Pinpoint the cell where the given text exists, returning its (X, Y) midpoint coordinate. 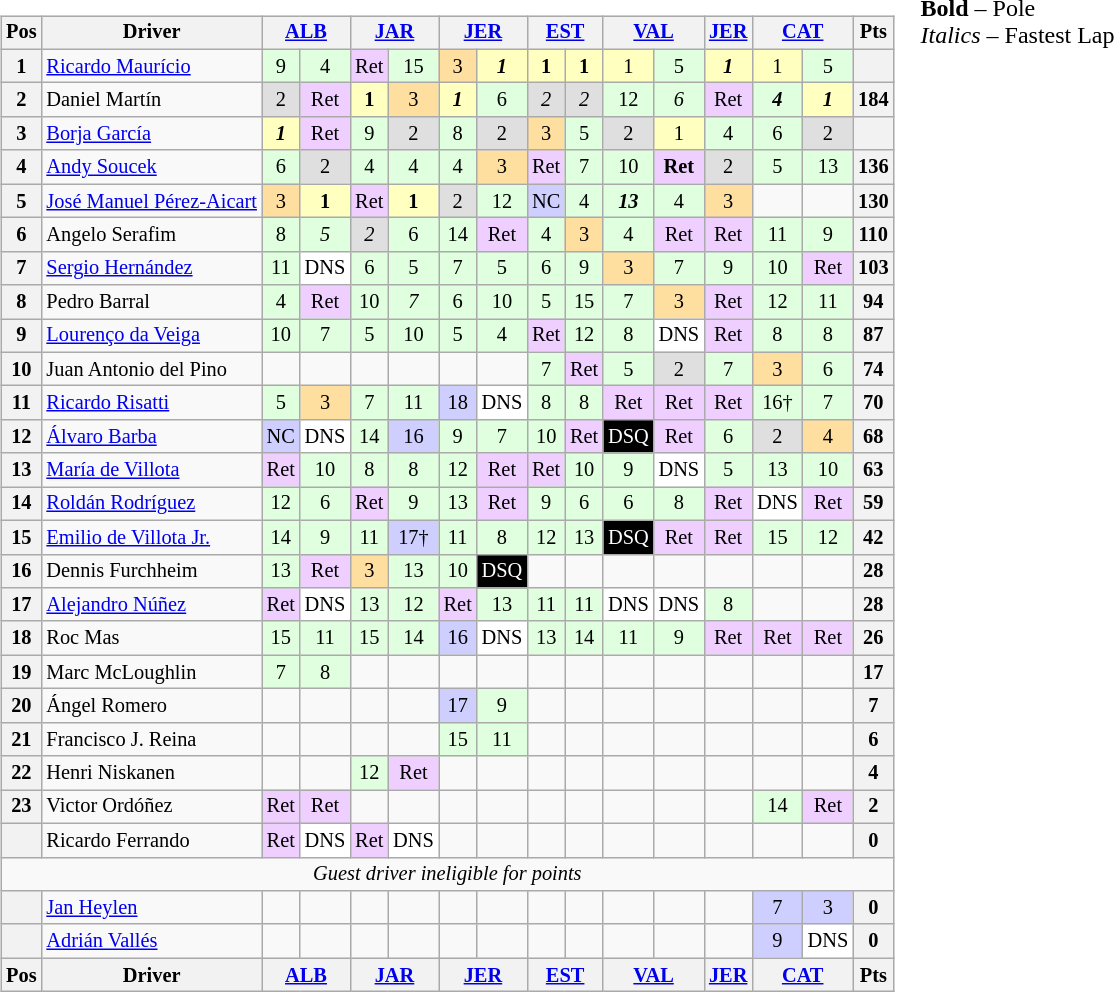
José Manuel Pérez-Aicart (151, 201)
103 (873, 268)
Álvaro Barba (151, 437)
Jan Heylen (151, 908)
21 (21, 739)
Guest driver ineligible for points (447, 874)
Emilio de Villota Jr. (151, 537)
63 (873, 470)
Francisco J. Reina (151, 739)
22 (21, 773)
Victor Ordóñez (151, 807)
Ángel Romero (151, 706)
Ricardo Maurício (151, 66)
Juan Antonio del Pino (151, 369)
70 (873, 403)
74 (873, 369)
Dennis Furchheim (151, 571)
17† (413, 537)
Ricardo Ferrando (151, 840)
Andy Soucek (151, 167)
Ricardo Risatti (151, 403)
26 (873, 638)
94 (873, 302)
59 (873, 504)
Alejandro Núñez (151, 605)
20 (21, 706)
19 (21, 672)
Angelo Serafim (151, 235)
136 (873, 167)
Roldán Rodríguez (151, 504)
Marc McLoughlin (151, 672)
16† (777, 403)
Pedro Barral (151, 302)
María de Villota (151, 470)
184 (873, 100)
Sergio Hernández (151, 268)
Henri Niskanen (151, 773)
87 (873, 336)
110 (873, 235)
23 (21, 807)
130 (873, 201)
Lourenço da Veiga (151, 336)
42 (873, 537)
Adrián Vallés (151, 941)
Roc Mas (151, 638)
68 (873, 437)
Daniel Martín (151, 100)
Borja García (151, 134)
